Capture the cell that displays the provided text and extract its (X, Y) central coordinate. 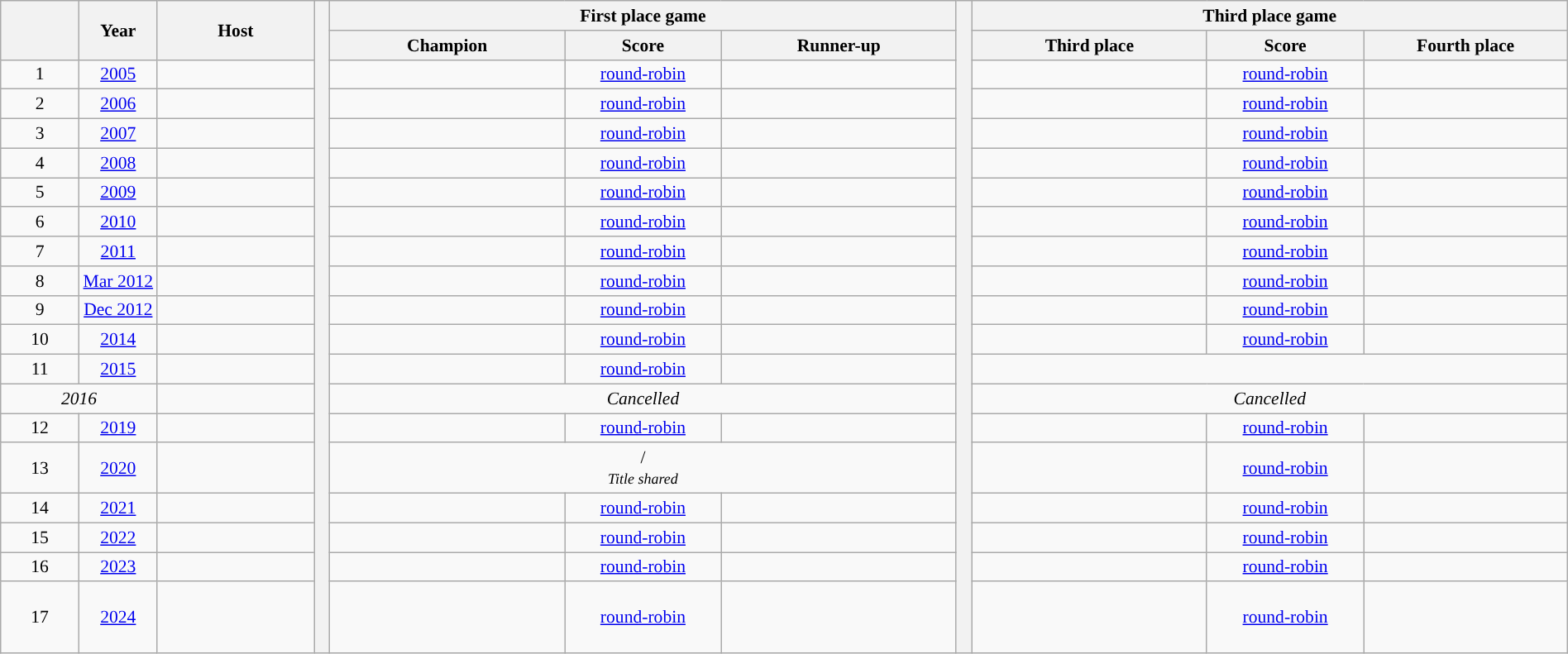
2011 (117, 251)
2007 (117, 134)
12 (40, 428)
2016 (79, 399)
Host (235, 30)
Champion (447, 45)
10 (40, 340)
2005 (117, 74)
2006 (117, 104)
7 (40, 251)
Year (117, 30)
2023 (117, 567)
16 (40, 567)
Mar 2012 (117, 281)
2019 (117, 428)
17 (40, 618)
Dec 2012 (117, 310)
15 (40, 537)
14 (40, 508)
/ Title shared (643, 468)
2020 (117, 468)
Third place (1089, 45)
11 (40, 370)
2 (40, 104)
8 (40, 281)
3 (40, 134)
Third place game (1269, 16)
4 (40, 163)
13 (40, 468)
1 (40, 74)
Fourth place (1465, 45)
2015 (117, 370)
6 (40, 222)
5 (40, 193)
Runner-up (839, 45)
First place game (643, 16)
2010 (117, 222)
2022 (117, 537)
2014 (117, 340)
2009 (117, 193)
2008 (117, 163)
2021 (117, 508)
9 (40, 310)
2024 (117, 618)
